For the text-containing cell, return its midpoint in [x, y] coordinate format. 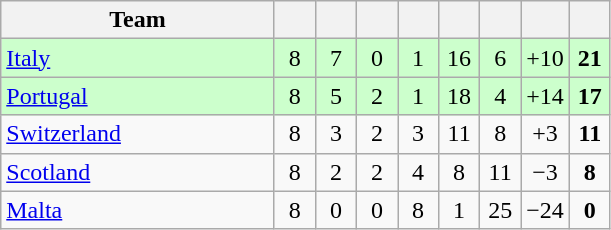
+10 [546, 58]
18 [460, 96]
7 [336, 58]
Portugal [138, 96]
+14 [546, 96]
25 [500, 210]
Team [138, 20]
Malta [138, 210]
Scotland [138, 172]
5 [336, 96]
−24 [546, 210]
21 [590, 58]
Switzerland [138, 134]
+3 [546, 134]
17 [590, 96]
6 [500, 58]
−3 [546, 172]
16 [460, 58]
Italy [138, 58]
